Pinpoint the cell where the given text exists, returning its [X, Y] midpoint coordinate. 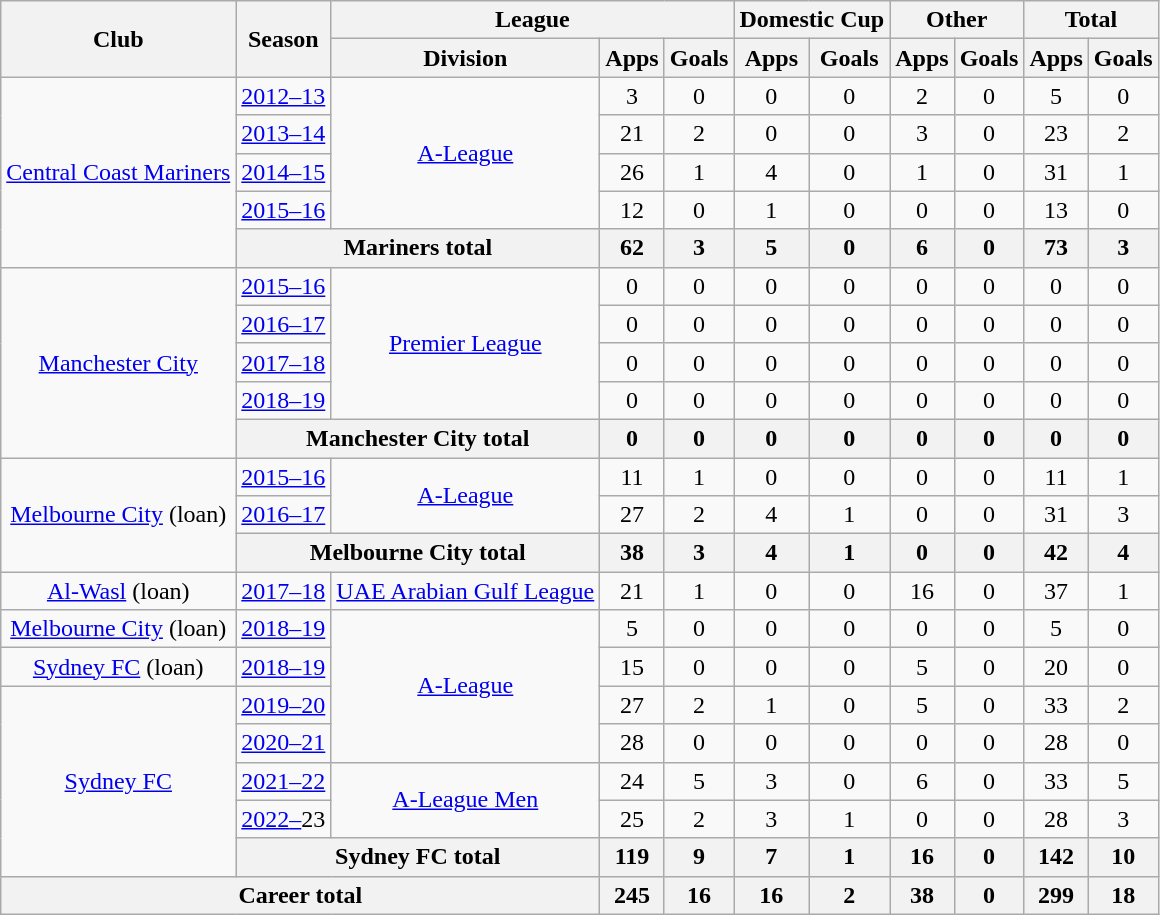
2020–21 [284, 743]
7 [772, 857]
2019–20 [284, 705]
15 [632, 667]
Sydney FC (loan) [118, 667]
Central Coast Mariners [118, 172]
2013–14 [284, 134]
2014–15 [284, 172]
League [532, 20]
20 [1056, 667]
2021–22 [284, 781]
142 [1056, 857]
Season [284, 39]
73 [1056, 248]
18 [1123, 895]
26 [632, 172]
119 [632, 857]
Other [957, 20]
25 [632, 819]
Division [466, 58]
62 [632, 248]
Melbourne City total [418, 553]
Domestic Cup [812, 20]
37 [1056, 591]
Sydney FC total [418, 857]
10 [1123, 857]
UAE Arabian Gulf League [466, 591]
Manchester City total [418, 438]
Mariners total [418, 248]
2012–13 [284, 96]
2022–23 [284, 819]
Career total [300, 895]
Club [118, 39]
24 [632, 781]
12 [632, 210]
Manchester City [118, 362]
42 [1056, 553]
245 [632, 895]
13 [1056, 210]
9 [699, 857]
Premier League [466, 343]
Al-Wasl (loan) [118, 591]
Sydney FC [118, 781]
299 [1056, 895]
A-League Men [466, 800]
23 [1056, 134]
Total [1091, 20]
